From the cell containing the given text, extract its center point as (x, y) coordinate. 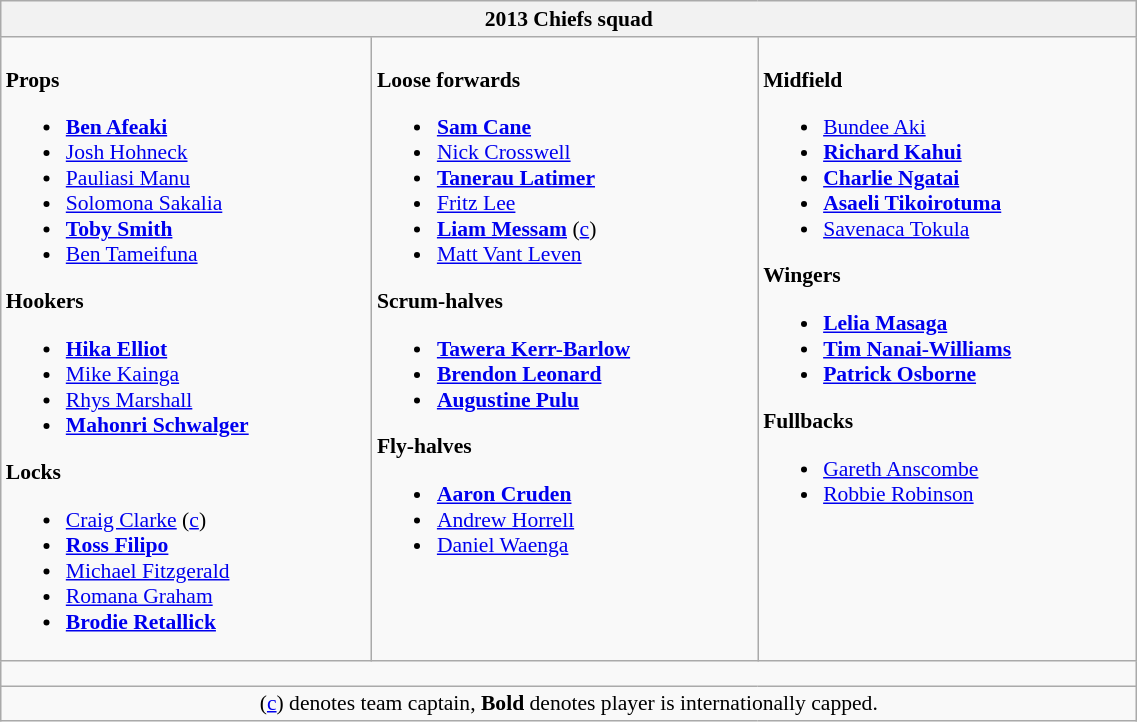
(c) denotes team captain, Bold denotes player is internationally capped. (569, 704)
2013 Chiefs squad (569, 19)
